Search for the cell housing the specified text and yield its (X, Y) center coordinate. 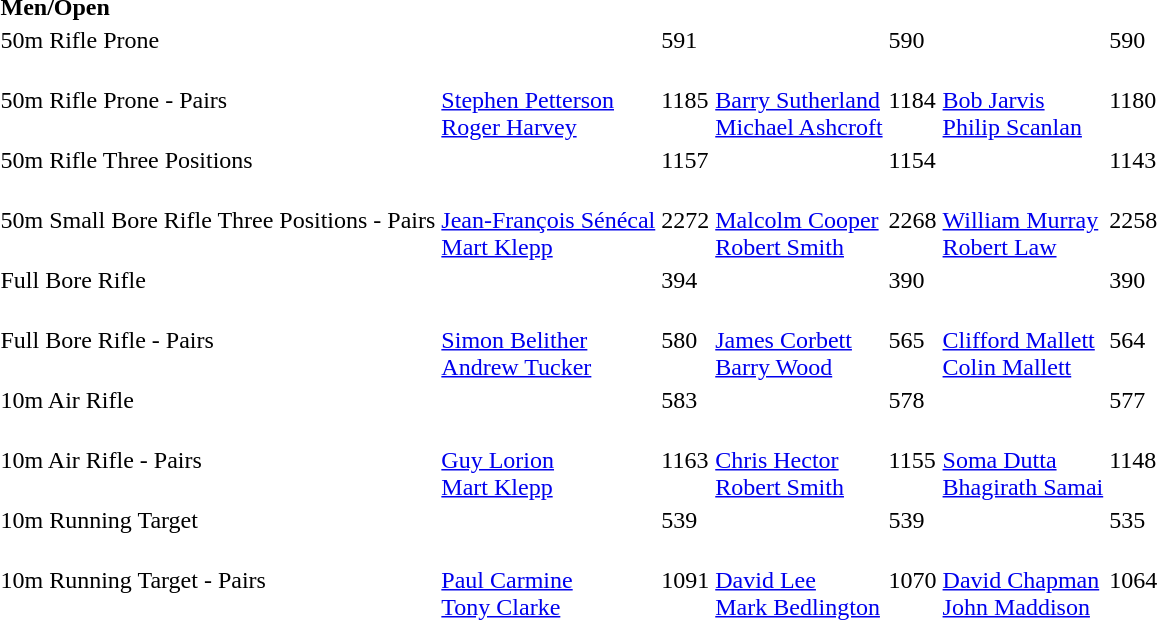
1185 (686, 100)
1155 (912, 460)
Chris HectorRobert Smith (799, 460)
Jean-François SénécalMart Klepp (548, 220)
Soma DuttaBhagirath Samai (1023, 460)
Barry SutherlandMichael Ashcroft (799, 100)
1184 (912, 100)
578 (912, 400)
Bob JarvisPhilip Scanlan (1023, 100)
394 (686, 280)
2272 (686, 220)
Simon BelitherAndrew Tucker (548, 340)
2268 (912, 220)
Guy LorionMart Klepp (548, 460)
William MurrayRobert Law (1023, 220)
590 (912, 40)
565 (912, 340)
583 (686, 400)
Stephen PettersonRoger Harvey (548, 100)
1163 (686, 460)
390 (912, 280)
James CorbettBarry Wood (799, 340)
1154 (912, 160)
Malcolm CooperRobert Smith (799, 220)
1157 (686, 160)
591 (686, 40)
580 (686, 340)
Clifford MallettColin Mallett (1023, 340)
